Capture the cell that displays the provided text and extract its (x, y) central coordinate. 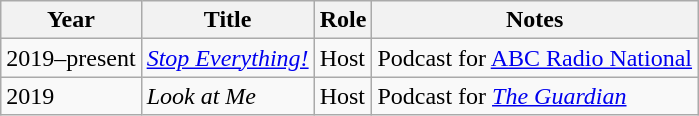
Notes (535, 20)
Title (228, 20)
2019 (71, 96)
Year (71, 20)
Podcast for The Guardian (535, 96)
Stop Everything! (228, 58)
2019–present (71, 58)
Podcast for ABC Radio National (535, 58)
Look at Me (228, 96)
Role (343, 20)
